Locate the cell with the specified text and output its (X, Y) center coordinate. 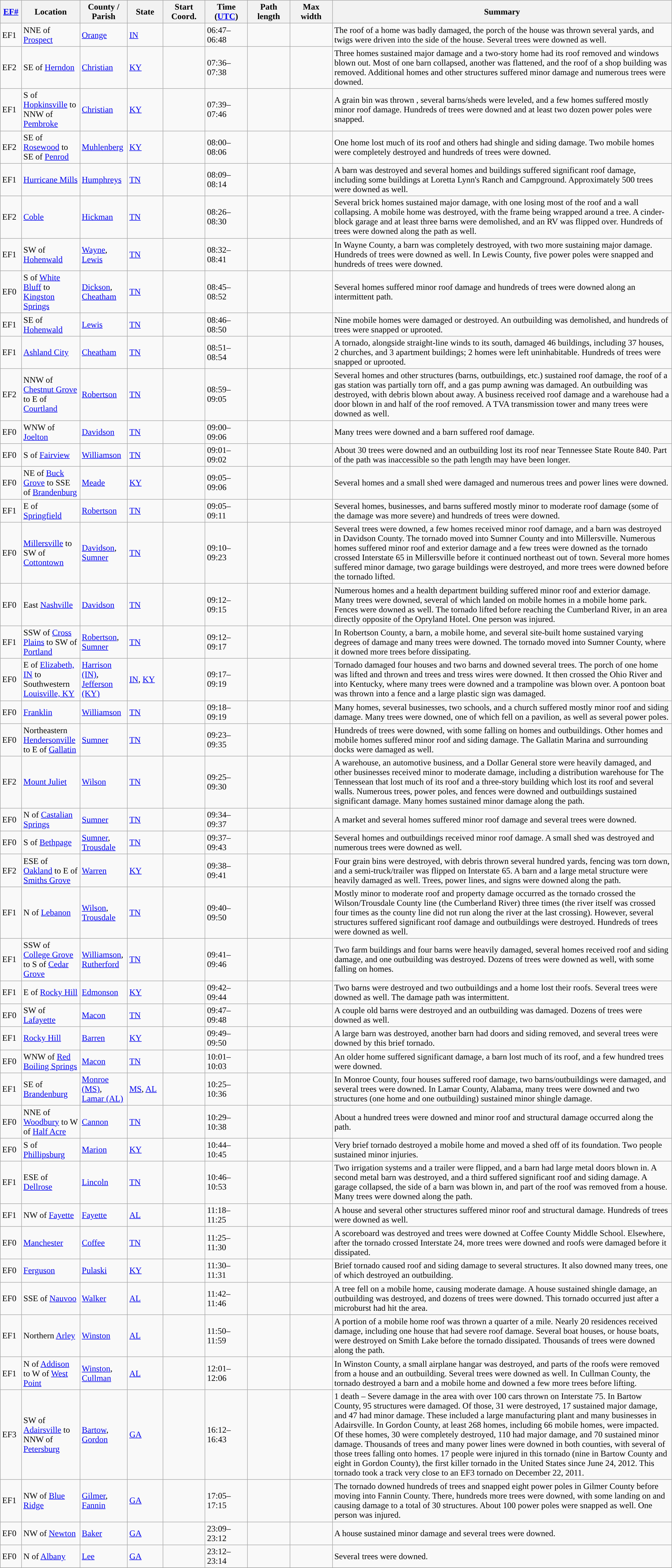
About a hundred trees were downed and minor roof and structural damage occurred along the path. (502, 1122)
09:42–09:44 (226, 992)
WNW of Joelton (51, 432)
Robertson, Sumner (103, 642)
ESE of Dellrose (51, 1182)
Pulaski (103, 1271)
NNE of Woodbury to W of Half Acre (51, 1122)
11:30–11:31 (226, 1271)
S of Phillipsburg (51, 1150)
N of Albany (51, 1556)
N of Lebanon (51, 912)
EF3 (11, 1434)
An older home suffered significant damage, a barn lost much of its roof, and a few hundred trees were downed. (502, 1062)
Coffee (103, 1243)
Time (UTC) (226, 12)
09:12–09:15 (226, 605)
Wilson (103, 782)
08:45–08:52 (226, 292)
SSE of Nauvoo (51, 1298)
State (145, 12)
Ashland City (51, 352)
09:40–09:50 (226, 912)
SE of Brandenburg (51, 1089)
Muhlenberg (103, 147)
11:18–11:25 (226, 1215)
A couple old barns were destroyed and an outbuilding was damaged. Dozens of trees were downed as well. (502, 1016)
09:12–09:17 (226, 642)
SW of Adairsville to NNW of Petersburg (51, 1434)
10:25–10:36 (226, 1089)
Barren (103, 1038)
Summary (502, 12)
Two barns were destroyed and two outbuildings and a home lost their roofs. Several trees were downed as well. The damage path was intermittent. (502, 992)
Dickson, Cheatham (103, 292)
S of Bethpage (51, 843)
A market and several homes suffered minor roof damage and several trees were downed. (502, 819)
Winston (103, 1336)
Millersville to SW of Cottontown (51, 553)
Walker (103, 1298)
09:18–09:19 (226, 712)
09:05–09:11 (226, 511)
NW of Blue Ridge (51, 1500)
Wilson, Trousdale (103, 912)
Several homes and a small shed were damaged and numerous trees and power lines were downed. (502, 483)
06:47–06:48 (226, 35)
A house sustained minor damage and several trees were downed. (502, 1533)
Williamson, Rutherford (103, 960)
09:38–09:41 (226, 870)
S of Hopkinsville to NNW of Pembroke (51, 110)
Monroe (MS), Lamar (AL) (103, 1089)
Start Coord. (184, 12)
11:50–11:59 (226, 1336)
Humphreys (103, 180)
Northeastern Hendersonville to E of Gallatin (51, 740)
Several homes suffered minor roof damage and hundreds of trees were downed along an intermittent path. (502, 292)
SSW of Cross Plains to SW of Portland (51, 642)
Wayne, Lewis (103, 254)
08:59–09:05 (226, 394)
E of Rocky Hill (51, 992)
Manchester (51, 1243)
08:32–08:41 (226, 254)
08:46–08:50 (226, 325)
IN, KY (145, 680)
NNW of Chestnut Grove to E of Courtland (51, 394)
08:09–08:14 (226, 180)
Hurricane Mills (51, 180)
NE of Buck Grove to SSE of Brandenburg (51, 483)
East Nashville (51, 605)
09:10–09:23 (226, 553)
Marion (103, 1150)
S of Fairview (51, 455)
Hickman (103, 217)
09:01–09:02 (226, 455)
09:23–09:35 (226, 740)
E of Elizabeth, IN to Southwestern Louisville, KY (51, 680)
E of Springfield (51, 511)
SSW of College Grove to S of Cedar Grove (51, 960)
SE of Rosewood to SE of Penrod (51, 147)
NW of Newton (51, 1533)
17:05–17:15 (226, 1500)
N of Addison to W of West Point (51, 1373)
09:25–09:30 (226, 782)
EF# (11, 12)
A large barn was destroyed, another barn had doors and siding removed, and several trees were downed by this brief tornado. (502, 1038)
Rocky Hill (51, 1038)
Path length (269, 12)
Cheatham (103, 352)
Several homes and outbuildings received minor roof damage. A small shed was destroyed and numerous trees were downed as well. (502, 843)
09:37–09:43 (226, 843)
NW of Fayette (51, 1215)
N of Castalian Springs (51, 819)
SE of Hohenwald (51, 325)
Ferguson (51, 1271)
23:09–23:12 (226, 1533)
ESE of Oakland to E of Smiths Grove (51, 870)
09:00–09:06 (226, 432)
Lincoln (103, 1182)
Cannon (103, 1122)
Warren (103, 870)
09:47–09:48 (226, 1016)
Edmonson (103, 992)
SE of Herndon (51, 67)
10:44–10:45 (226, 1150)
SW of Hohenwald (51, 254)
A house and several other structures suffered minor roof and structural damage. Hundreds of trees were downed as well. (502, 1215)
07:36–07:38 (226, 67)
23:12–23:14 (226, 1556)
Franklin (51, 712)
Davidson, Sumner (103, 553)
10:46–10:53 (226, 1182)
Coble (51, 217)
09:49–09:50 (226, 1038)
Mount Juliet (51, 782)
SW of Lafayette (51, 1016)
Baker (103, 1533)
Northern Arley (51, 1336)
12:01–12:06 (226, 1373)
Meade (103, 483)
11:25–11:30 (226, 1243)
Orange (103, 35)
09:41–09:46 (226, 960)
10:01–10:03 (226, 1062)
Max width (311, 12)
08:00–08:06 (226, 147)
Winston, Cullman (103, 1373)
08:51–08:54 (226, 352)
WNW of Red Boiling Springs (51, 1062)
Nine mobile homes were damaged or destroyed. An outbuilding was demolished, and hundreds of trees were snapped or uprooted. (502, 325)
NNE of Prospect (51, 35)
Lewis (103, 325)
09:17–09:19 (226, 680)
Brief tornado caused roof and siding damage to several structures. It also downed many trees, one of which destroyed an outbuilding. (502, 1271)
Location (51, 12)
Lee (103, 1556)
09:34–09:37 (226, 819)
11:42–11:46 (226, 1298)
Harrison (IN), Jefferson (KY) (103, 680)
County / Parish (103, 12)
IN (145, 35)
16:12–16:43 (226, 1434)
Gilmer, Fannin (103, 1500)
S of White Bluff to Kingston Springs (51, 292)
MS, AL (145, 1089)
07:39–07:46 (226, 110)
Many trees were downed and a barn suffered roof damage. (502, 432)
08:26–08:30 (226, 217)
Fayette (103, 1215)
Very brief tornado destroyed a mobile home and moved a shed off of its foundation. Two people sustained minor injuries. (502, 1150)
Sumner, Trousdale (103, 843)
10:29–10:38 (226, 1122)
Several trees were downed. (502, 1556)
Bartow, Gordon (103, 1434)
09:05–09:06 (226, 483)
